Pinpoint the cell where the given text exists, returning its [x, y] midpoint coordinate. 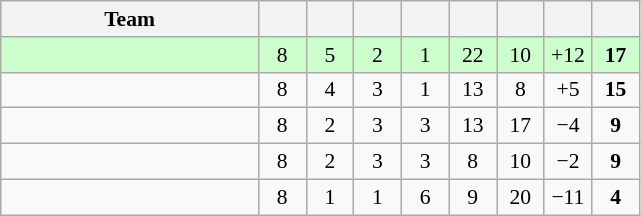
20 [520, 197]
6 [425, 197]
5 [330, 55]
−2 [568, 162]
22 [473, 55]
+12 [568, 55]
15 [616, 90]
−11 [568, 197]
+5 [568, 90]
Team [130, 19]
−4 [568, 126]
